For the text-containing cell, return its midpoint in [X, Y] coordinate format. 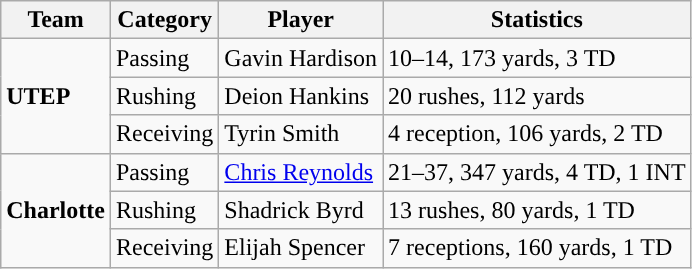
Elijah Spencer [301, 248]
Statistics [538, 20]
Chris Reynolds [301, 172]
Shadrick Byrd [301, 210]
4 reception, 106 yards, 2 TD [538, 134]
Tyrin Smith [301, 134]
Player [301, 20]
20 rushes, 112 yards [538, 96]
Gavin Hardison [301, 58]
21–37, 347 yards, 4 TD, 1 INT [538, 172]
Charlotte [56, 210]
7 receptions, 160 yards, 1 TD [538, 248]
Category [164, 20]
13 rushes, 80 yards, 1 TD [538, 210]
Team [56, 20]
10–14, 173 yards, 3 TD [538, 58]
Deion Hankins [301, 96]
UTEP [56, 96]
